From the cell containing the given text, extract its center point as (x, y) coordinate. 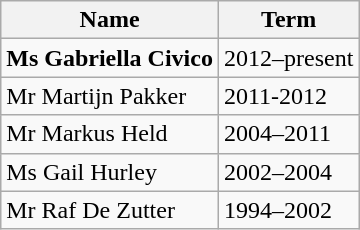
Ms Gail Hurley (110, 172)
2002–2004 (288, 172)
2004–2011 (288, 134)
1994–2002 (288, 210)
2011-2012 (288, 96)
Ms Gabriella Civico (110, 58)
Term (288, 20)
Mr Raf De Zutter (110, 210)
Name (110, 20)
Mr Markus Held (110, 134)
Mr Martijn Pakker (110, 96)
2012–present (288, 58)
